Identify which cell holds the provided text, then report its [X, Y] central coordinate. 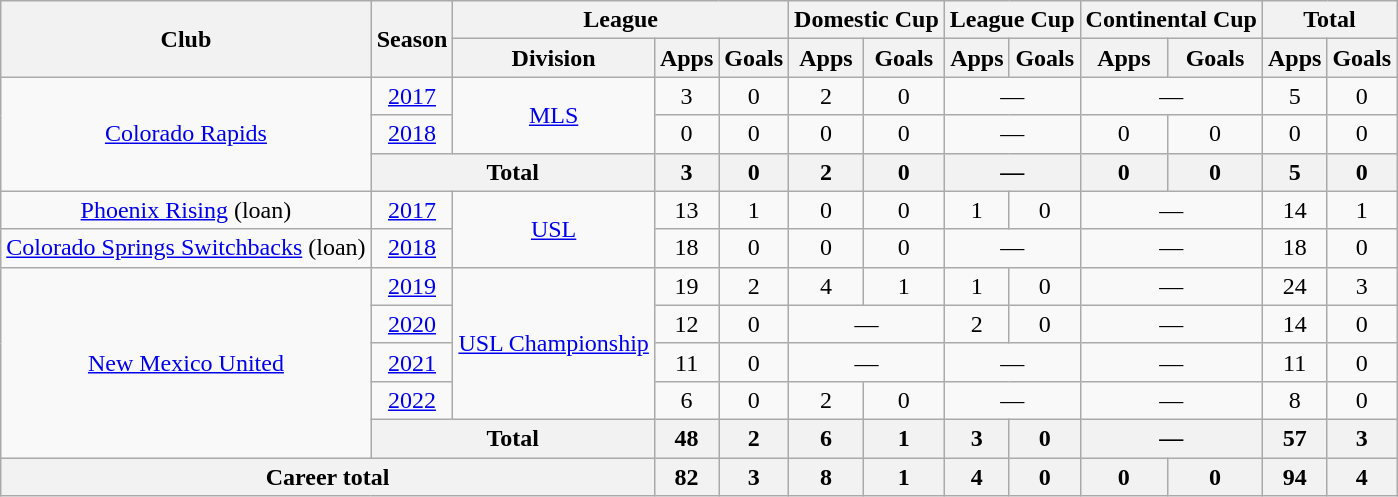
13 [686, 210]
Phoenix Rising (loan) [186, 210]
12 [686, 324]
New Mexico United [186, 362]
Continental Cup [1171, 20]
Domestic Cup [867, 20]
Colorado Springs Switchbacks (loan) [186, 248]
Club [186, 39]
19 [686, 286]
USL Championship [554, 343]
24 [1294, 286]
94 [1294, 477]
2020 [412, 324]
League [621, 20]
48 [686, 438]
82 [686, 477]
57 [1294, 438]
2022 [412, 400]
Career total [328, 477]
Colorado Rapids [186, 134]
2021 [412, 362]
2019 [412, 286]
USL [554, 229]
Season [412, 39]
MLS [554, 115]
Division [554, 58]
League Cup [1012, 20]
